Detect which cell encompasses the target text, then output its (X, Y) center coordinate. 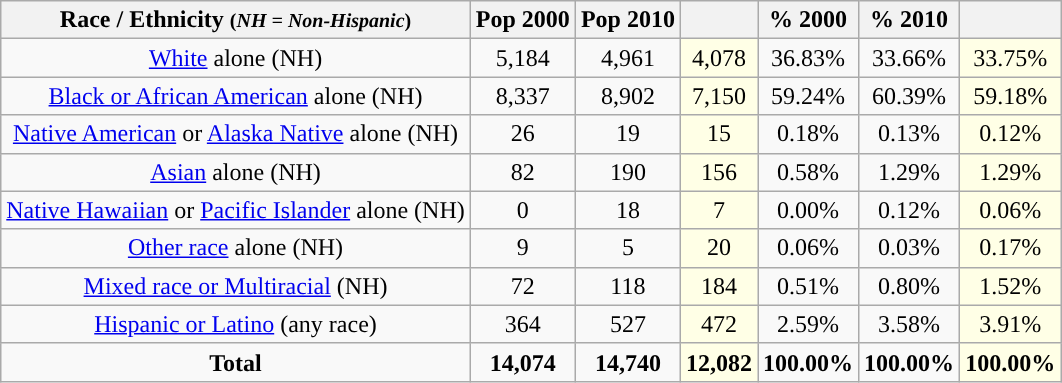
18 (628, 210)
364 (522, 324)
59.24% (808, 96)
Pop 2000 (522, 20)
7,150 (718, 96)
12,082 (718, 362)
7 (718, 210)
Pop 2010 (628, 20)
190 (628, 172)
26 (522, 134)
0.80% (910, 286)
Hispanic or Latino (any race) (236, 324)
Total (236, 362)
Native Hawaiian or Pacific Islander alone (NH) (236, 210)
Mixed race or Multiracial (NH) (236, 286)
% 2010 (910, 20)
4,961 (628, 58)
8,902 (628, 96)
20 (718, 248)
Black or African American alone (NH) (236, 96)
60.39% (910, 96)
0.13% (910, 134)
% 2000 (808, 20)
19 (628, 134)
72 (522, 286)
8,337 (522, 96)
2.59% (808, 324)
0.17% (1010, 248)
0.18% (808, 134)
5,184 (522, 58)
156 (718, 172)
Native American or Alaska Native alone (NH) (236, 134)
14,740 (628, 362)
118 (628, 286)
Other race alone (NH) (236, 248)
82 (522, 172)
184 (718, 286)
15 (718, 134)
527 (628, 324)
36.83% (808, 58)
Asian alone (NH) (236, 172)
9 (522, 248)
0.51% (808, 286)
0.00% (808, 210)
3.58% (910, 324)
0 (522, 210)
33.75% (1010, 58)
3.91% (1010, 324)
59.18% (1010, 96)
14,074 (522, 362)
White alone (NH) (236, 58)
33.66% (910, 58)
472 (718, 324)
0.03% (910, 248)
4,078 (718, 58)
5 (628, 248)
1.52% (1010, 286)
0.58% (808, 172)
Race / Ethnicity (NH = Non-Hispanic) (236, 20)
